Pinpoint the cell where the given text exists, returning its [X, Y] midpoint coordinate. 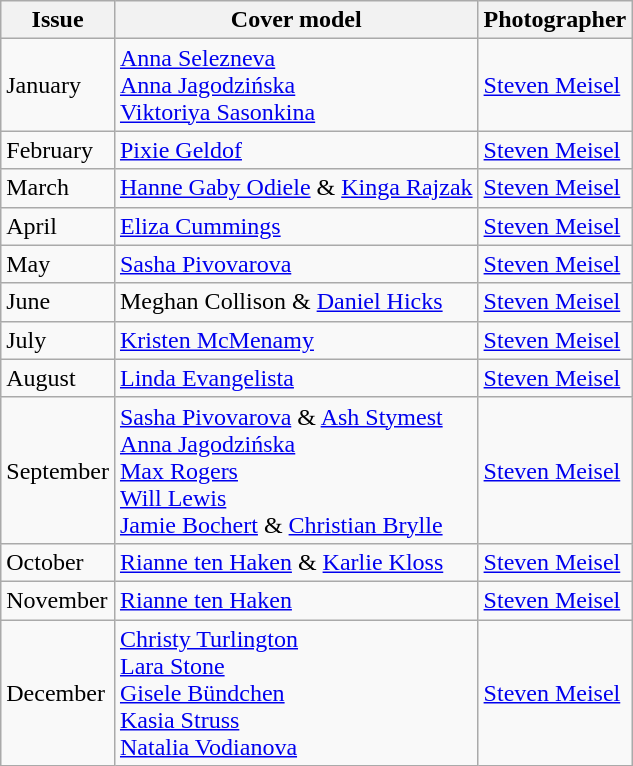
Cover model [296, 20]
September [58, 470]
Photographer [555, 20]
Sasha Pivovarova & Ash StymestAnna JagodzińskaMax RogersWill LewisJamie Bochert & Christian Brylle [296, 470]
July [58, 340]
Hanne Gaby Odiele & Kinga Rajzak [296, 188]
Issue [58, 20]
December [58, 693]
June [58, 302]
August [58, 378]
Eliza Cummings [296, 226]
January [58, 85]
Linda Evangelista [296, 378]
November [58, 600]
March [58, 188]
Rianne ten Haken [296, 600]
October [58, 562]
Pixie Geldof [296, 150]
Christy TurlingtonLara StoneGisele BündchenKasia StrussNatalia Vodianova [296, 693]
April [58, 226]
Rianne ten Haken & Karlie Kloss [296, 562]
May [58, 264]
Anna SeleznevaAnna JagodzińskaViktoriya Sasonkina [296, 85]
Meghan Collison & Daniel Hicks [296, 302]
Kristen McMenamy [296, 340]
February [58, 150]
Sasha Pivovarova [296, 264]
